Find where the given text appears and provide that cell's center as (X, Y) coordinate. 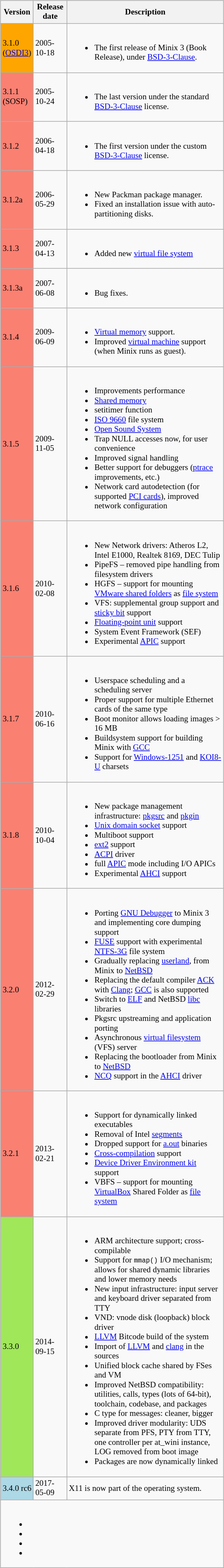
3.1.7 (17, 719)
2010-06-16 (50, 719)
3.1.6 (17, 589)
X11 is now part of the operating system. (145, 1488)
2017-05-09 (50, 1488)
3.1.2 (17, 146)
2006-04-18 (50, 146)
3.2.0 (17, 989)
3.1.8 (17, 835)
3.1.5 (17, 444)
3.1.2a (17, 200)
The first release of Minix 3 (Book Release), under BSD-3-Clause. (145, 48)
3.1.1(SOSP) (17, 97)
2013-02-21 (50, 1154)
3.1.0(OSDI3) (17, 48)
Release date (50, 12)
3.1.4 (17, 337)
2012-02-29 (50, 989)
3.1.3 (17, 249)
2007-06-08 (50, 288)
Description (145, 12)
3.2.1 (17, 1154)
New Packman package manager.Fixed an installation issue with auto-partitioning disks. (145, 200)
2006-05-29 (50, 200)
Added new virtual file system (145, 249)
Virtual memory support.Improved virtual machine support (when Minix runs as guest). (145, 337)
2005-10-18 (50, 48)
Version (17, 12)
2005-10-24 (50, 97)
3.3.0 (17, 1346)
Bug fixes. (145, 288)
2009-11-05 (50, 444)
2010-02-08 (50, 589)
2009-06-09 (50, 337)
3.1.3a (17, 288)
2007-04-13 (50, 249)
3.4.0 rc6 (17, 1488)
The first version under the custom BSD-3-Clause license. (145, 146)
2014-09-15 (50, 1346)
2010-10-04 (50, 835)
The last version under the standard BSD-3-Clause license. (145, 97)
